Extract the [X, Y] coordinate from the center of the cell holding the provided text.  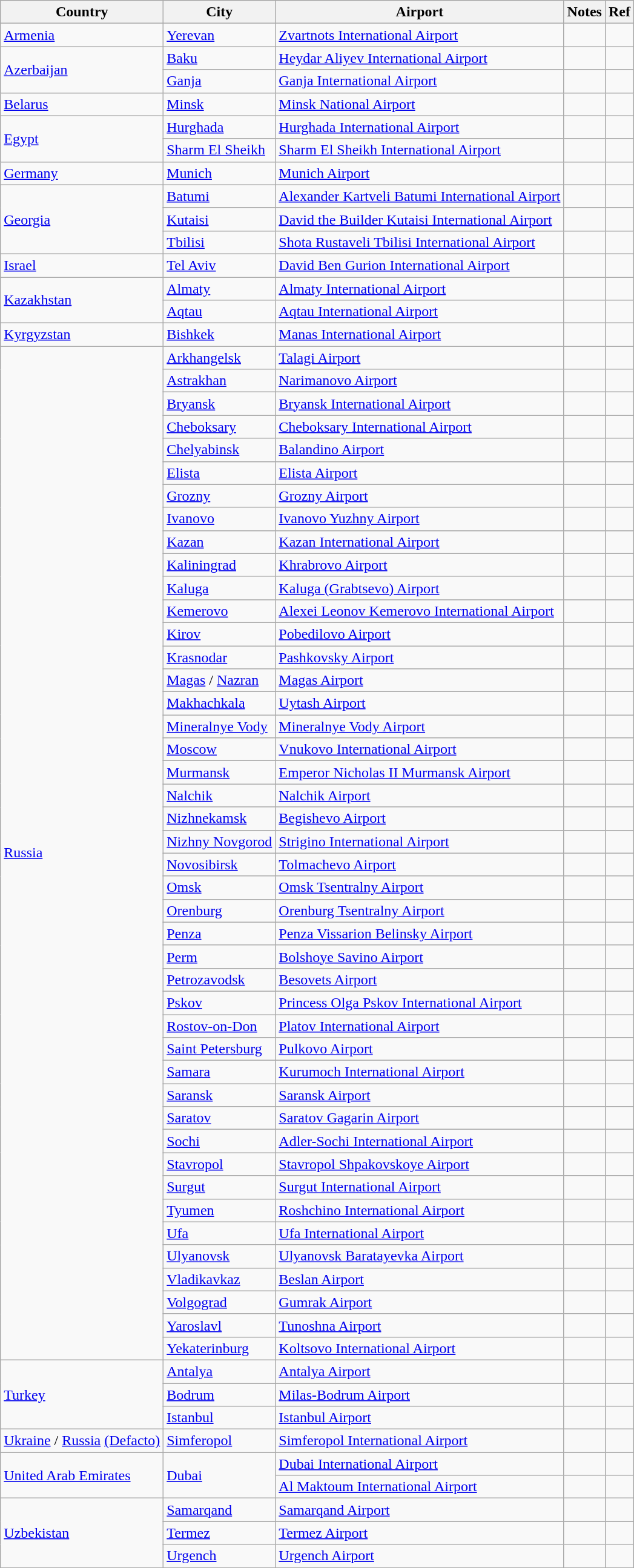
Yaroslavl [219, 1325]
Munich Airport [420, 173]
Stavropol Shpakovskoye Airport [420, 1164]
Manas International Airport [420, 335]
Surgut International Airport [420, 1187]
Kurumoch International Airport [420, 1072]
Cheboksary [219, 427]
Almaty International Airport [420, 289]
Sharm El Sheikh International Airport [420, 150]
Uzbekistan [82, 1533]
Kaliningrad [219, 565]
Nalchik [219, 796]
Kaluga [219, 588]
Princess Olga Pskov International Airport [420, 1003]
Dubai International Airport [420, 1464]
Orenburg Tsentralny Airport [420, 911]
Saratov Gagarin Airport [420, 1118]
Russia [82, 854]
Cheboksary International Airport [420, 427]
Notes [584, 12]
Talagi Airport [420, 358]
Tbilisi [219, 242]
Antalya [219, 1371]
Ivanovo [219, 519]
Mineralnye Vody [219, 726]
Ref [619, 12]
Tunoshna Airport [420, 1325]
Emperor Nicholas II Murmansk Airport [420, 772]
Minsk National Airport [420, 104]
David Ben Gurion International Airport [420, 265]
Samara [219, 1072]
Ulyanovsk Baratayevka Airport [420, 1256]
Batumi [219, 196]
Omsk [219, 888]
Saratov [219, 1118]
Antalya Airport [420, 1371]
Hurghada International Airport [420, 127]
Country [82, 12]
Petrozavodsk [219, 980]
Platov International Airport [420, 1026]
Kyrgyzstan [82, 335]
Tolmachevo Airport [420, 865]
Simferopol International Airport [420, 1441]
Vladikavkaz [219, 1279]
Baku [219, 58]
Bolshoye Savino Airport [420, 957]
Nizhnekamsk [219, 819]
Tel Aviv [219, 265]
Simferopol [219, 1441]
Termez [219, 1533]
Penza Vissarion Belinsky Airport [420, 934]
Khrabrovo Airport [420, 565]
Tyumen [219, 1210]
Narimanovo Airport [420, 381]
Bodrum [219, 1394]
David the Builder Kutaisi International Airport [420, 219]
Adler-Sochi International Airport [420, 1141]
Airport [420, 12]
Bishkek [219, 335]
Mineralnye Vody Airport [420, 726]
Saransk Airport [420, 1095]
Zvartnots International Airport [420, 35]
Nalchik Airport [420, 796]
Arkhangelsk [219, 358]
Istanbul Airport [420, 1418]
Magas / Nazran [219, 680]
Omsk Tsentralny Airport [420, 888]
Surgut [219, 1187]
Vnukovo International Airport [420, 749]
Heydar Aliyev International Airport [420, 58]
Samarqand [219, 1510]
Pskov [219, 1003]
Grozny Airport [420, 496]
Ulyanovsk [219, 1256]
Kaluga (Grabtsevo) Airport [420, 588]
Kutaisi [219, 219]
Aqtau [219, 312]
Bryansk International Airport [420, 404]
Hurghada [219, 127]
Astrakhan [219, 381]
United Arab Emirates [82, 1475]
Dubai [219, 1475]
Ukraine / Russia (Defacto) [82, 1441]
Al Maktoum International Airport [420, 1487]
Ganja [219, 81]
Ufa International Airport [420, 1233]
Germany [82, 173]
Rostov-on-Don [219, 1026]
Krasnodar [219, 657]
Saint Petersburg [219, 1049]
Yerevan [219, 35]
Beslan Airport [420, 1279]
Istanbul [219, 1418]
Samarqand Airport [420, 1510]
Termez Airport [420, 1533]
Milas-Bodrum Airport [420, 1394]
Balandino Airport [420, 450]
Nizhny Novgorod [219, 842]
Ganja International Airport [420, 81]
Armenia [82, 35]
Roshchino International Airport [420, 1210]
Murmansk [219, 772]
Minsk [219, 104]
Kazan [219, 542]
Begishevo Airport [420, 819]
Aqtau International Airport [420, 312]
Elista [219, 473]
Saransk [219, 1095]
Sochi [219, 1141]
Alexei Leonov Kemerovo International Airport [420, 611]
Georgia [82, 219]
Ivanovo Yuzhny Airport [420, 519]
Urgench Airport [420, 1556]
Magas Airport [420, 680]
Urgench [219, 1556]
Kemerovo [219, 611]
Besovets Airport [420, 980]
Bryansk [219, 404]
Elista Airport [420, 473]
Yekaterinburg [219, 1348]
Volgograd [219, 1302]
Israel [82, 265]
Orenburg [219, 911]
Strigino International Airport [420, 842]
Penza [219, 934]
Alexander Kartveli Batumi International Airport [420, 196]
Pobedilovo Airport [420, 634]
Belarus [82, 104]
Pulkovo Airport [420, 1049]
Munich [219, 173]
Egypt [82, 139]
Koltsovo International Airport [420, 1348]
Shota Rustaveli Tbilisi International Airport [420, 242]
Moscow [219, 749]
City [219, 12]
Kazan International Airport [420, 542]
Gumrak Airport [420, 1302]
Grozny [219, 496]
Azerbaijan [82, 70]
Kazakhstan [82, 300]
Perm [219, 957]
Almaty [219, 289]
Ufa [219, 1233]
Novosibirsk [219, 865]
Makhachkala [219, 703]
Uytash Airport [420, 703]
Kirov [219, 634]
Turkey [82, 1394]
Chelyabinsk [219, 450]
Pashkovsky Airport [420, 657]
Sharm El Sheikh [219, 150]
Stavropol [219, 1164]
